For the text-containing cell, return its midpoint in (x, y) coordinate format. 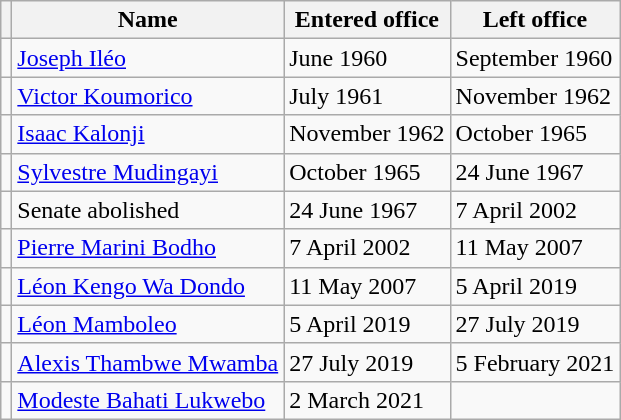
Entered office (367, 20)
Name (148, 20)
Modeste Bahati Lukwebo (148, 400)
Léon Mamboleo (148, 324)
5 February 2021 (535, 362)
2 March 2021 (367, 400)
July 1961 (367, 96)
Senate abolished (148, 210)
Sylvestre Mudingayi (148, 172)
Victor Koumorico (148, 96)
Pierre Marini Bodho (148, 248)
Joseph Iléo (148, 58)
Isaac Kalonji (148, 134)
September 1960 (535, 58)
Léon Kengo Wa Dondo (148, 286)
June 1960 (367, 58)
Left office (535, 20)
Alexis Thambwe Mwamba (148, 362)
